Return (X, Y) of the center of cell containing provided text 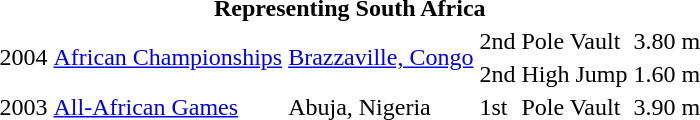
High Jump (574, 74)
Pole Vault (574, 41)
African Championships (168, 58)
Brazzaville, Congo (381, 58)
